Output the [X, Y] coordinate of the center of the cell containing the given text.  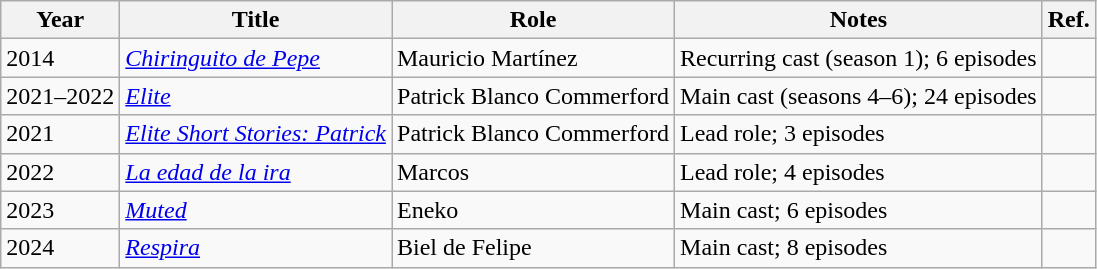
Lead role; 4 episodes [859, 172]
Role [534, 20]
2024 [60, 248]
Main cast (seasons 4–6); 24 episodes [859, 96]
2022 [60, 172]
Ref. [1068, 20]
Mauricio Martínez [534, 58]
La edad de la ira [256, 172]
Title [256, 20]
Chiringuito de Pepe [256, 58]
Notes [859, 20]
Elite [256, 96]
2014 [60, 58]
2023 [60, 210]
Year [60, 20]
Marcos [534, 172]
Recurring cast (season 1); 6 episodes [859, 58]
Eneko [534, 210]
Respira [256, 248]
2021 [60, 134]
Main cast; 8 episodes [859, 248]
Muted [256, 210]
2021–2022 [60, 96]
Lead role; 3 episodes [859, 134]
Elite Short Stories: Patrick [256, 134]
Biel de Felipe [534, 248]
Main cast; 6 episodes [859, 210]
